Extract the (X, Y) coordinate from the center of the cell holding the provided text.  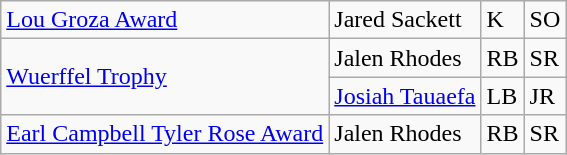
Lou Groza Award (165, 20)
Jared Sackett (405, 20)
LB (502, 96)
JR (545, 96)
SO (545, 20)
K (502, 20)
Josiah Tauaefa (405, 96)
Earl Campbell Tyler Rose Award (165, 134)
Wuerffel Trophy (165, 77)
